Extract the (X, Y) coordinate from the center of the cell holding the provided text.  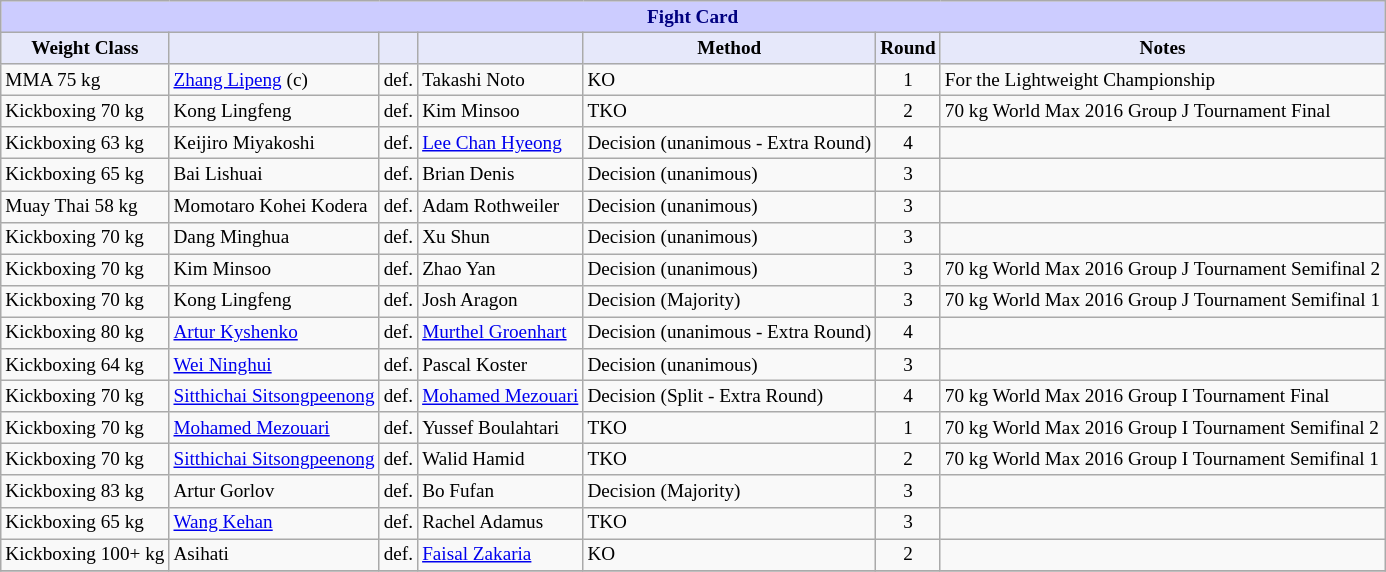
Xu Shun (500, 238)
Walid Hamid (500, 460)
Weight Class (85, 48)
Method (730, 48)
70 kg World Max 2016 Group J Tournament Final (1162, 111)
70 kg World Max 2016 Group J Tournament Semifinal 1 (1162, 301)
Zhang Lipeng (c) (274, 80)
Fight Card (693, 17)
Wei Ninghui (274, 365)
Decision (Split - Extra Round) (730, 396)
Keijiro Miyakoshi (274, 143)
Rachel Adamus (500, 523)
MMA 75 kg (85, 80)
Kickboxing 100+ kg (85, 554)
Bo Fufan (500, 491)
Notes (1162, 48)
For the Lightweight Championship (1162, 80)
Josh Aragon (500, 301)
Wang Kehan (274, 523)
Kickboxing 64 kg (85, 365)
Kickboxing 63 kg (85, 143)
Artur Gorlov (274, 491)
Round (908, 48)
Asihati (274, 554)
70 kg World Max 2016 Group I Tournament Semifinal 1 (1162, 460)
Muay Thai 58 kg (85, 206)
Brian Denis (500, 175)
Bai Lishuai (274, 175)
70 kg World Max 2016 Group I Tournament Semifinal 2 (1162, 428)
70 kg World Max 2016 Group I Tournament Final (1162, 396)
70 kg World Max 2016 Group J Tournament Semifinal 2 (1162, 270)
Kickboxing 80 kg (85, 333)
Artur Kyshenko (274, 333)
Murthel Groenhart (500, 333)
Dang Minghua (274, 238)
Momotaro Kohei Kodera (274, 206)
Faisal Zakaria (500, 554)
Kickboxing 83 kg (85, 491)
Zhao Yan (500, 270)
Pascal Koster (500, 365)
Yussef Boulahtari (500, 428)
Lee Chan Hyeong (500, 143)
Adam Rothweiler (500, 206)
Takashi Noto (500, 80)
